Provide the [x, y] coordinate of the cell's center where the given text is located.  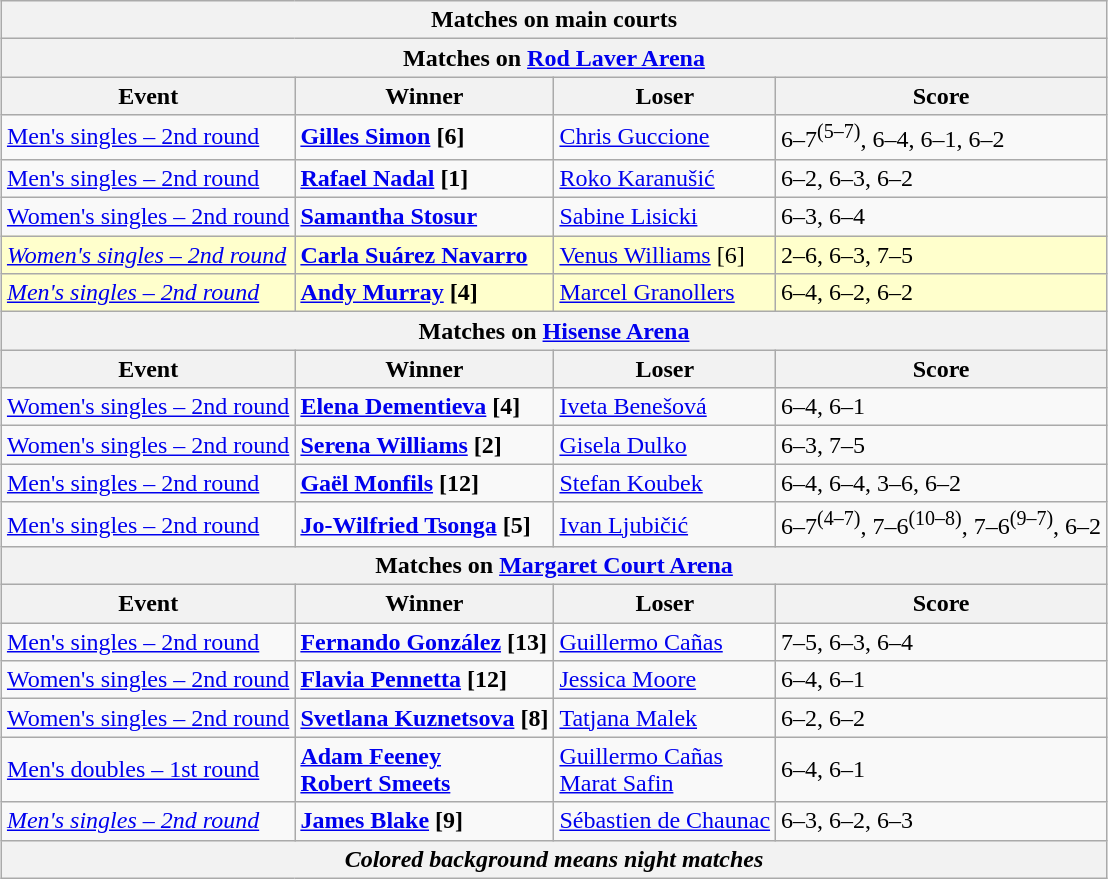
Chris Guccione [665, 138]
Elena Dementieva [4] [424, 407]
Matches on Margaret Court Arena [554, 566]
6–2, 6–2 [942, 718]
6–2, 6–3, 6–2 [942, 178]
6–3, 6–2, 6–3 [942, 821]
James Blake [9] [424, 821]
Svetlana Kuznetsova [8] [424, 718]
Andy Murray [4] [424, 293]
Iveta Benešová [665, 407]
Samantha Stosur [424, 217]
Jessica Moore [665, 680]
Gilles Simon [6] [424, 138]
Marcel Granollers [665, 293]
Stefan Koubek [665, 483]
6–3, 7–5 [942, 445]
Tatjana Malek [665, 718]
Matches on main courts [554, 20]
Flavia Pennetta [12] [424, 680]
Venus Williams [6] [665, 255]
6–7(5–7), 6–4, 6–1, 6–2 [942, 138]
6–7(4–7), 7–6(10–8), 7–6(9–7), 6–2 [942, 524]
Fernando González [13] [424, 642]
Carla Suárez Navarro [424, 255]
6–4, 6–2, 6–2 [942, 293]
6–3, 6–4 [942, 217]
Gisela Dulko [665, 445]
Colored background means night matches [554, 859]
Men's doubles – 1st round [148, 770]
Gaël Monfils [12] [424, 483]
6–4, 6–4, 3–6, 6–2 [942, 483]
Guillermo Cañas [665, 642]
Matches on Hisense Arena [554, 331]
Serena Williams [2] [424, 445]
Sabine Lisicki [665, 217]
2–6, 6–3, 7–5 [942, 255]
Guillermo Cañas Marat Safin [665, 770]
Adam Feeney Robert Smeets [424, 770]
Ivan Ljubičić [665, 524]
Rafael Nadal [1] [424, 178]
Jo-Wilfried Tsonga [5] [424, 524]
7–5, 6–3, 6–4 [942, 642]
Roko Karanušić [665, 178]
Matches on Rod Laver Arena [554, 58]
Sébastien de Chaunac [665, 821]
